Identify which cell holds the provided text, then report its [X, Y] central coordinate. 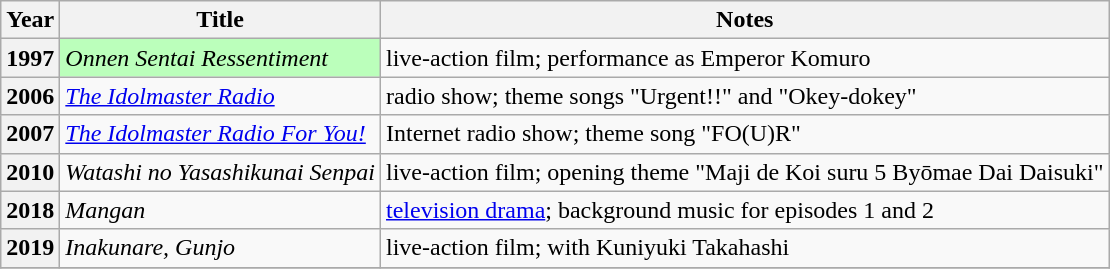
2006 [30, 96]
Watashi no Yasashikunai Senpai [220, 172]
television drama; background music for episodes 1 and 2 [744, 210]
The Idolmaster Radio [220, 96]
2007 [30, 134]
live-action film; with Kuniyuki Takahashi [744, 248]
2019 [30, 248]
Onnen Sentai Ressentiment [220, 58]
Mangan [220, 210]
The Idolmaster Radio For You! [220, 134]
live-action film; performance as Emperor Komuro [744, 58]
Year [30, 20]
radio show; theme songs "Urgent!!" and "Okey-dokey" [744, 96]
live-action film; opening theme "Maji de Koi suru 5 Byōmae Dai Daisuki" [744, 172]
2010 [30, 172]
1997 [30, 58]
Internet radio show; theme song "FO(U)R" [744, 134]
Notes [744, 20]
Title [220, 20]
2018 [30, 210]
Inakunare, Gunjo [220, 248]
